Search for the cell housing the specified text and yield its [x, y] center coordinate. 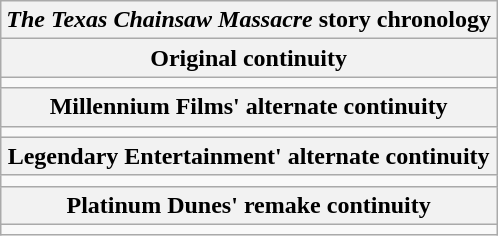
Platinum Dunes' remake continuity [249, 205]
Millennium Films' alternate continuity [249, 107]
Original continuity [249, 58]
The Texas Chainsaw Massacre story chronology [249, 20]
Legendary Entertainment' alternate continuity [249, 156]
